For the text-containing cell, return its midpoint in [X, Y] coordinate format. 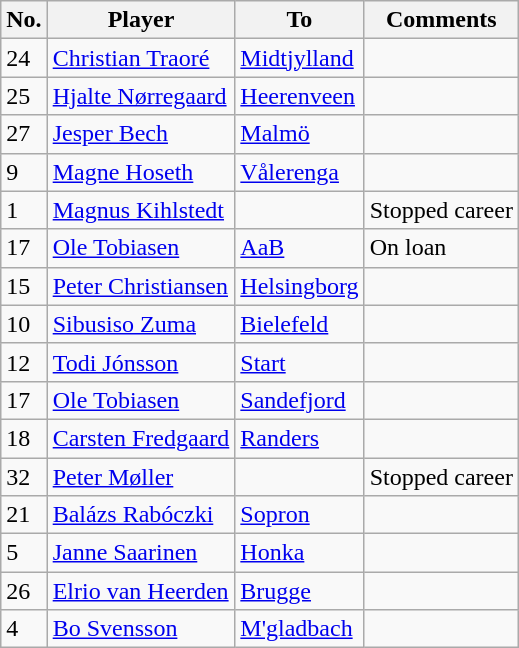
Jesper Bech [141, 134]
12 [24, 362]
Comments [441, 20]
21 [24, 515]
Peter Møller [141, 477]
M'gladbach [300, 629]
Magne Hoseth [141, 172]
AaB [300, 248]
5 [24, 553]
Elrio van Heerden [141, 591]
26 [24, 591]
4 [24, 629]
24 [24, 58]
Magnus Kihlstedt [141, 210]
Start [300, 362]
10 [24, 324]
Todi Jónsson [141, 362]
Carsten Fredgaard [141, 438]
18 [24, 438]
Heerenveen [300, 96]
Honka [300, 553]
Christian Traoré [141, 58]
On loan [441, 248]
Vålerenga [300, 172]
25 [24, 96]
Sopron [300, 515]
Malmö [300, 134]
9 [24, 172]
Peter Christiansen [141, 286]
Bielefeld [300, 324]
32 [24, 477]
1 [24, 210]
Hjalte Nørregaard [141, 96]
Janne Saarinen [141, 553]
Balázs Rabóczki [141, 515]
Randers [300, 438]
Bo Svensson [141, 629]
Sandefjord [300, 400]
15 [24, 286]
Player [141, 20]
Sibusiso Zuma [141, 324]
Brugge [300, 591]
Midtjylland [300, 58]
27 [24, 134]
Helsingborg [300, 286]
To [300, 20]
No. [24, 20]
